Detect which cell encompasses the target text, then output its (X, Y) center coordinate. 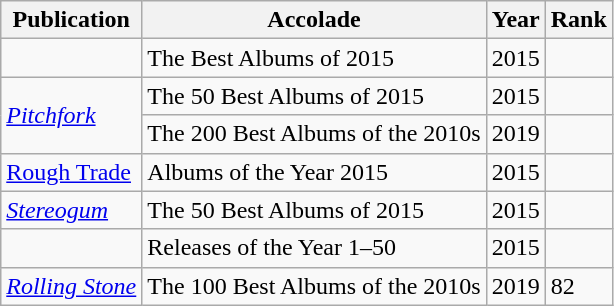
Rough Trade (72, 172)
The Best Albums of 2015 (314, 58)
The 200 Best Albums of the 2010s (314, 134)
Pitchfork (72, 115)
Rolling Stone (72, 286)
Rank (578, 20)
Releases of the Year 1–50 (314, 248)
Publication (72, 20)
Stereogum (72, 210)
Year (516, 20)
The 100 Best Albums of the 2010s (314, 286)
Albums of the Year 2015 (314, 172)
Accolade (314, 20)
82 (578, 286)
